Identify which cell holds the provided text, then report its (X, Y) central coordinate. 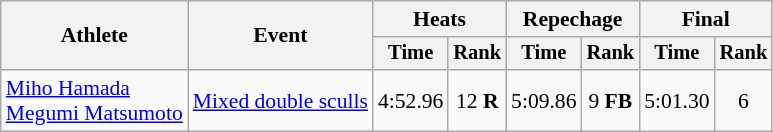
9 FB (611, 100)
5:09.86 (544, 100)
Miho Hamada Megumi Matsumoto (94, 100)
Heats (440, 19)
6 (744, 100)
5:01.30 (676, 100)
Athlete (94, 36)
12 R (477, 100)
Event (280, 36)
Final (706, 19)
4:52.96 (410, 100)
Repechage (572, 19)
Mixed double sculls (280, 100)
